Find where the given text appears and provide that cell's center as (X, Y) coordinate. 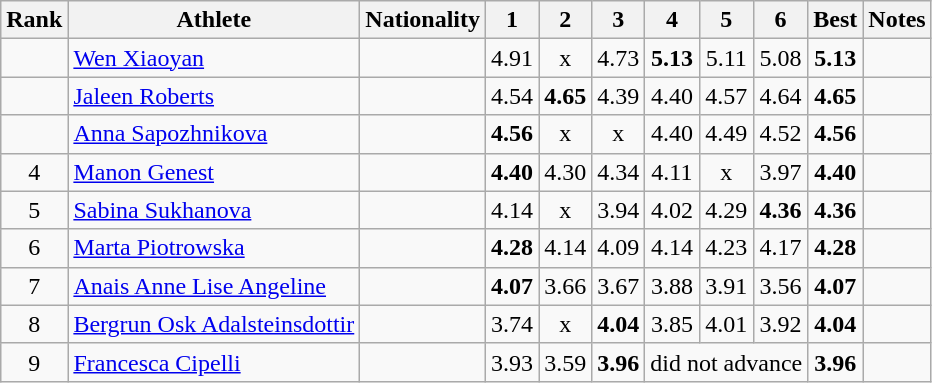
8 (34, 324)
4.11 (672, 172)
Rank (34, 20)
4.52 (780, 134)
3.88 (672, 286)
9 (34, 362)
4.34 (618, 172)
4.64 (780, 96)
3.92 (780, 324)
4.39 (618, 96)
4.02 (672, 210)
Anais Anne Lise Angeline (214, 286)
4.49 (726, 134)
Notes (897, 20)
Anna Sapozhnikova (214, 134)
4.01 (726, 324)
3.74 (512, 324)
Bergrun Osk Adalsteinsdottir (214, 324)
4.91 (512, 58)
3.94 (618, 210)
Marta Piotrowska (214, 248)
3.97 (780, 172)
Sabina Sukhanova (214, 210)
3 (618, 20)
5.11 (726, 58)
Francesca Cipelli (214, 362)
4.23 (726, 248)
3.67 (618, 286)
Manon Genest (214, 172)
3.56 (780, 286)
4.30 (566, 172)
2 (566, 20)
5.08 (780, 58)
7 (34, 286)
4.09 (618, 248)
Nationality (423, 20)
3.66 (566, 286)
4.57 (726, 96)
4.54 (512, 96)
Jaleen Roberts (214, 96)
4.17 (780, 248)
1 (512, 20)
4.29 (726, 210)
3.59 (566, 362)
3.93 (512, 362)
4.73 (618, 58)
Athlete (214, 20)
3.91 (726, 286)
Best (836, 20)
Wen Xiaoyan (214, 58)
3.85 (672, 324)
did not advance (726, 362)
